Return the (x, y) coordinate for the center point of the cell that contains the specified text.  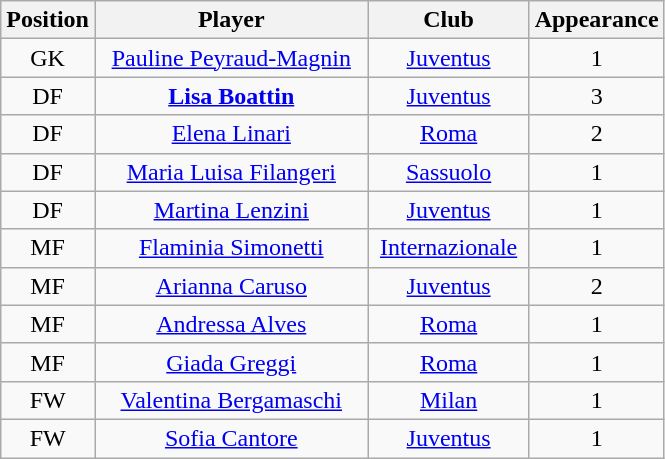
Arianna Caruso (231, 286)
Appearance (596, 20)
Giada Greggi (231, 362)
Lisa Boattin (231, 96)
Sassuolo (448, 172)
Internazionale (448, 248)
Maria Luisa Filangeri (231, 172)
Club (448, 20)
Andressa Alves (231, 324)
Sofia Cantore (231, 438)
Player (231, 20)
Martina Lenzini (231, 210)
3 (596, 96)
Valentina Bergamaschi (231, 400)
Flaminia Simonetti (231, 248)
Pauline Peyraud-Magnin (231, 58)
Milan (448, 400)
GK (48, 58)
Elena Linari (231, 134)
Position (48, 20)
